Scan for the cell matching the given text and deliver its (X, Y) coordinate at center. 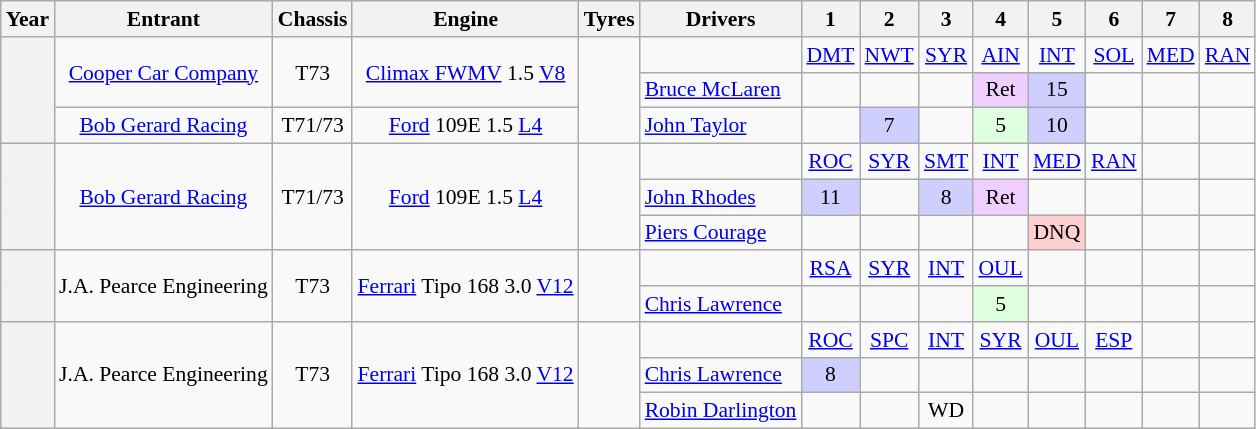
John Taylor (721, 126)
Tyres (610, 19)
DMT (830, 55)
3 (946, 19)
SPC (890, 340)
4 (1000, 19)
Climax FWMV 1.5 V8 (465, 72)
WD (946, 411)
Piers Courage (721, 233)
Engine (465, 19)
DNQ (1057, 233)
6 (1114, 19)
11 (830, 197)
1 (830, 19)
15 (1057, 90)
Bruce McLaren (721, 90)
Year (28, 19)
SOL (1114, 55)
John Rhodes (721, 197)
AIN (1000, 55)
10 (1057, 126)
Drivers (721, 19)
Entrant (164, 19)
2 (890, 19)
Cooper Car Company (164, 72)
SMT (946, 162)
NWT (890, 55)
Robin Darlington (721, 411)
RSA (830, 269)
ESP (1114, 340)
Chassis (313, 19)
